Scan for the cell matching the given text and deliver its [x, y] coordinate at center. 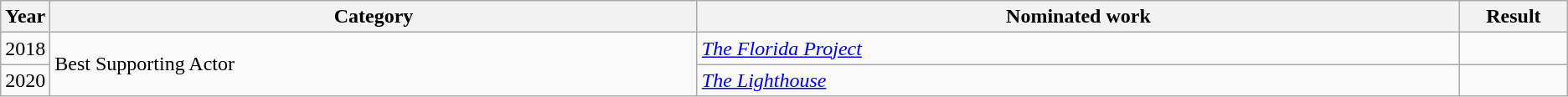
The Florida Project [1078, 48]
2020 [25, 80]
Result [1514, 17]
The Lighthouse [1078, 80]
Best Supporting Actor [374, 64]
2018 [25, 48]
Category [374, 17]
Year [25, 17]
Nominated work [1078, 17]
